Determine the [x, y] coordinate at the center of the cell enclosing the given text.  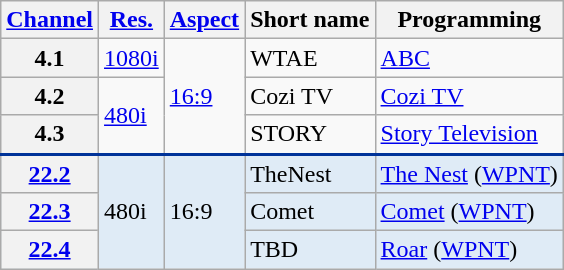
TBD [310, 250]
ABC [469, 58]
22.2 [50, 174]
Aspect [204, 20]
TheNest [310, 174]
WTAE [310, 58]
22.4 [50, 250]
Programming [469, 20]
Roar (WPNT) [469, 250]
22.3 [50, 212]
Channel [50, 20]
4.2 [50, 96]
Comet [310, 212]
Short name [310, 20]
Comet (WPNT) [469, 212]
4.3 [50, 134]
1080i [132, 58]
STORY [310, 134]
Res. [132, 20]
The Nest (WPNT) [469, 174]
Story Television [469, 134]
4.1 [50, 58]
